Scan for the cell matching the given text and deliver its (X, Y) coordinate at center. 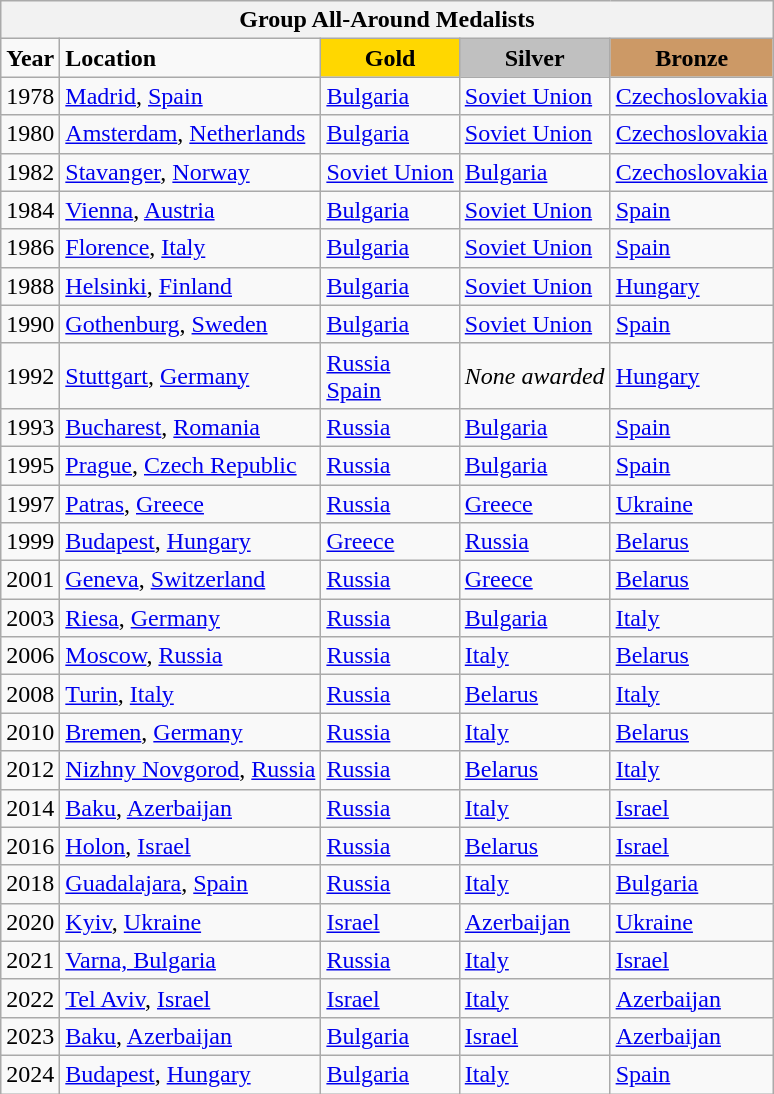
1984 (30, 210)
Vienna, Austria (190, 210)
1986 (30, 248)
2006 (30, 656)
1992 (30, 376)
2008 (30, 694)
1997 (30, 503)
Bucharest, Romania (190, 427)
Nizhny Novgorod, Russia (190, 770)
Guadalajara, Spain (190, 884)
Stavanger, Norway (190, 172)
1993 (30, 427)
Bremen, Germany (190, 732)
Varna, Bulgaria (190, 960)
Silver (534, 58)
Turin, Italy (190, 694)
2012 (30, 770)
Year (30, 58)
Tel Aviv, Israel (190, 998)
1982 (30, 172)
2021 (30, 960)
Bronze (692, 58)
1995 (30, 465)
Riesa, Germany (190, 618)
Moscow, Russia (190, 656)
2023 (30, 1036)
Gothenburg, Sweden (190, 324)
2022 (30, 998)
Location (190, 58)
Madrid, Spain (190, 96)
Gold (390, 58)
Geneva, Switzerland (190, 580)
Group All-Around Medalists (387, 20)
Prague, Czech Republic (190, 465)
2018 (30, 884)
Russia Spain (390, 376)
2016 (30, 846)
1980 (30, 134)
1978 (30, 96)
2010 (30, 732)
1990 (30, 324)
2001 (30, 580)
Patras, Greece (190, 503)
1999 (30, 542)
Kyiv, Ukraine (190, 922)
2024 (30, 1074)
Stuttgart, Germany (190, 376)
2003 (30, 618)
Holon, Israel (190, 846)
None awarded (534, 376)
Florence, Italy (190, 248)
1988 (30, 286)
2014 (30, 808)
Helsinki, Finland (190, 286)
2020 (30, 922)
Amsterdam, Netherlands (190, 134)
